Return the [x, y] coordinate for the center point of the cell that contains the specified text.  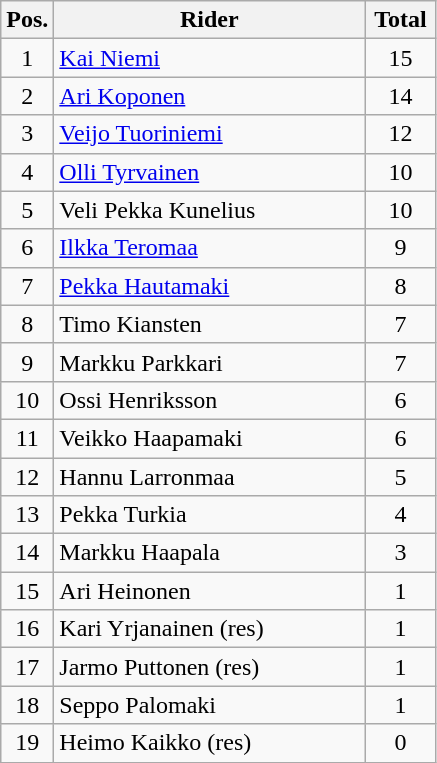
11 [28, 438]
Pekka Turkia [210, 515]
Olli Tyrvainen [210, 172]
Ari Heinonen [210, 591]
2 [28, 96]
Veijo Tuoriniemi [210, 134]
Rider [210, 20]
0 [400, 743]
Kari Yrjanainen (res) [210, 629]
Veikko Haapamaki [210, 438]
Ari Koponen [210, 96]
19 [28, 743]
Ilkka Teromaa [210, 248]
Timo Kiansten [210, 324]
Pos. [28, 20]
Pekka Hautamaki [210, 286]
13 [28, 515]
Total [400, 20]
16 [28, 629]
Seppo Palomaki [210, 705]
Veli Pekka Kunelius [210, 210]
Hannu Larronmaa [210, 477]
Jarmo Puttonen (res) [210, 667]
18 [28, 705]
Ossi Henriksson [210, 400]
17 [28, 667]
Markku Haapala [210, 553]
Markku Parkkari [210, 362]
Heimo Kaikko (res) [210, 743]
Kai Niemi [210, 58]
